For the text-containing cell, return its midpoint in [X, Y] coordinate format. 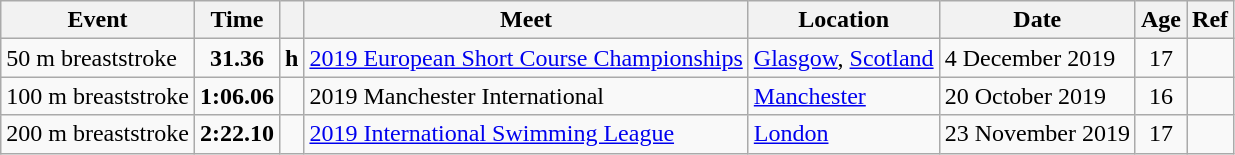
h [291, 58]
200 m breaststroke [98, 134]
50 m breaststroke [98, 58]
2:22.10 [236, 134]
Location [844, 20]
Ref [1210, 20]
2019 Manchester International [526, 96]
Age [1160, 20]
Glasgow, Scotland [844, 58]
Time [236, 20]
100 m breaststroke [98, 96]
Manchester [844, 96]
31.36 [236, 58]
London [844, 134]
Date [1037, 20]
1:06.06 [236, 96]
16 [1160, 96]
2019 International Swimming League [526, 134]
20 October 2019 [1037, 96]
23 November 2019 [1037, 134]
4 December 2019 [1037, 58]
2019 European Short Course Championships [526, 58]
Meet [526, 20]
Event [98, 20]
